Pinpoint the cell where the given text exists, returning its (x, y) midpoint coordinate. 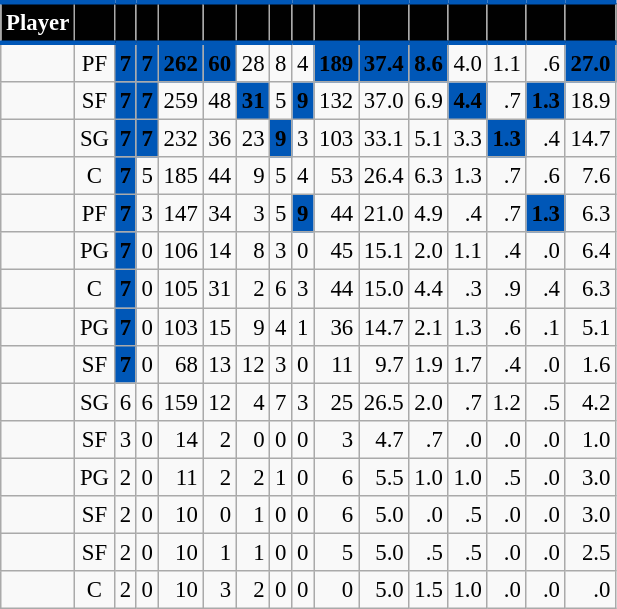
23 (252, 139)
4.7 (384, 439)
232 (180, 139)
189 (336, 62)
106 (180, 251)
18.9 (590, 101)
37.0 (384, 101)
53 (336, 176)
6.4 (590, 251)
48 (220, 101)
8.6 (428, 62)
27.0 (590, 62)
262 (180, 62)
105 (180, 289)
3.3 (468, 139)
2.5 (590, 552)
15.0 (384, 289)
6.9 (428, 101)
.1 (546, 327)
1.9 (428, 364)
4.9 (428, 214)
34 (220, 214)
1.6 (590, 364)
13 (220, 364)
Player (38, 22)
5.5 (384, 477)
132 (336, 101)
21.0 (384, 214)
26.4 (384, 176)
159 (180, 402)
26.5 (384, 402)
25 (336, 402)
4.0 (468, 62)
1.2 (506, 402)
1.7 (468, 364)
45 (336, 251)
.9 (506, 289)
7.6 (590, 176)
60 (220, 62)
15.1 (384, 251)
147 (180, 214)
15 (220, 327)
9.7 (384, 364)
.3 (468, 289)
4.2 (590, 402)
185 (180, 176)
259 (180, 101)
33.1 (384, 139)
28 (252, 62)
68 (180, 364)
37.4 (384, 62)
2.1 (428, 327)
1.5 (428, 590)
